Identify which cell holds the provided text, then report its [x, y] central coordinate. 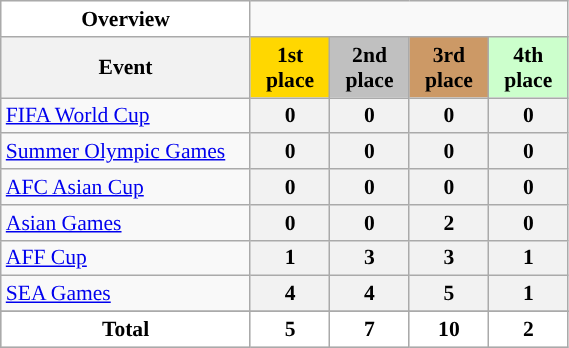
AFF Cup [126, 258]
Asian Games [126, 223]
4th place [528, 68]
10 [448, 330]
Total [126, 330]
FIFA World Cup [126, 116]
1st place [290, 68]
Event [126, 68]
Summer Olympic Games [126, 152]
3rd place [448, 68]
SEA Games [126, 294]
Overview [126, 19]
7 [370, 330]
AFC Asian Cup [126, 187]
2nd place [370, 68]
